Return the (x, y) coordinate for the center point of the cell that contains the specified text.  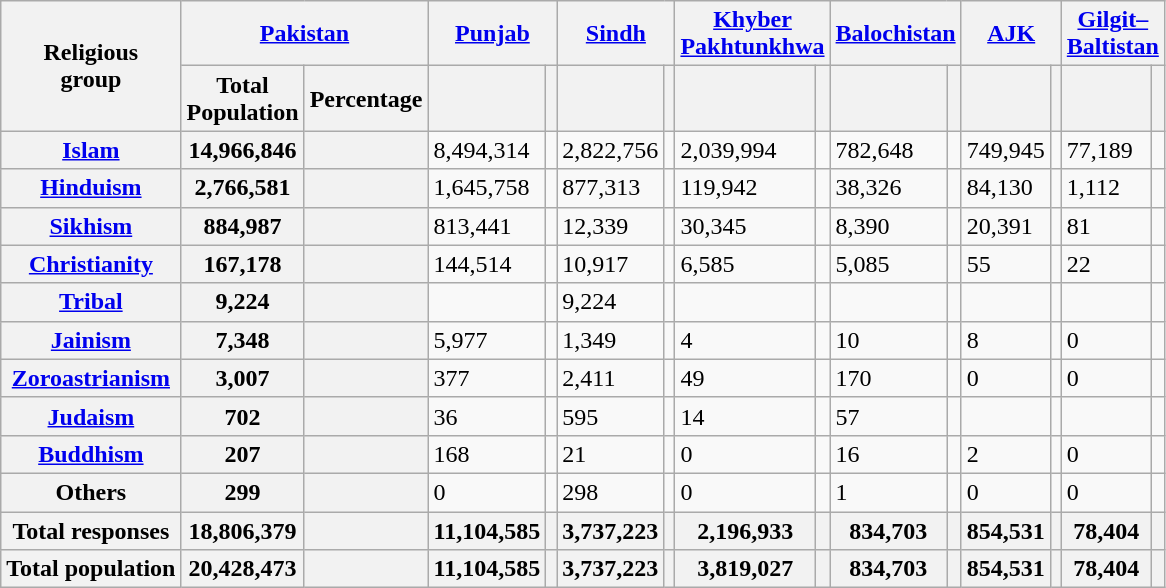
2,766,581 (242, 188)
Pakistan (304, 34)
Others (91, 492)
Jainism (91, 340)
2,196,933 (746, 531)
7,348 (242, 340)
207 (242, 454)
14,966,846 (242, 150)
Tribal (91, 302)
Balochistan (896, 34)
84,130 (1006, 188)
877,313 (610, 188)
Punjab (492, 34)
Sindh (616, 34)
TotalPopulation (242, 98)
36 (487, 416)
595 (610, 416)
168 (487, 454)
2 (1006, 454)
119,942 (746, 188)
20,391 (1006, 226)
Christianity (91, 264)
Total responses (91, 531)
2,822,756 (610, 150)
8 (1006, 340)
702 (242, 416)
49 (746, 378)
10,917 (610, 264)
18,806,379 (242, 531)
Judaism (91, 416)
57 (888, 416)
Islam (91, 150)
77,189 (1106, 150)
167,178 (242, 264)
8,390 (888, 226)
Hinduism (91, 188)
Zoroastrianism (91, 378)
81 (1106, 226)
2,411 (610, 378)
30,345 (746, 226)
1,645,758 (487, 188)
782,648 (888, 150)
813,441 (487, 226)
2,039,994 (746, 150)
55 (1006, 264)
5,977 (487, 340)
Total population (91, 569)
KhyberPakhtunkhwa (752, 34)
12,339 (610, 226)
20,428,473 (242, 569)
10 (888, 340)
1,112 (1106, 188)
38,326 (888, 188)
Buddhism (91, 454)
21 (610, 454)
298 (610, 492)
6,585 (746, 264)
3,819,027 (746, 569)
749,945 (1006, 150)
Religiousgroup (91, 66)
Gilgit–Baltistan (1112, 34)
5,085 (888, 264)
884,987 (242, 226)
1 (888, 492)
1,349 (610, 340)
14 (746, 416)
299 (242, 492)
144,514 (487, 264)
AJK (1011, 34)
Sikhism (91, 226)
377 (487, 378)
170 (888, 378)
22 (1106, 264)
8,494,314 (487, 150)
16 (888, 454)
Percentage (366, 98)
3,007 (242, 378)
4 (746, 340)
